Pinpoint the cell where the given text exists, returning its (x, y) midpoint coordinate. 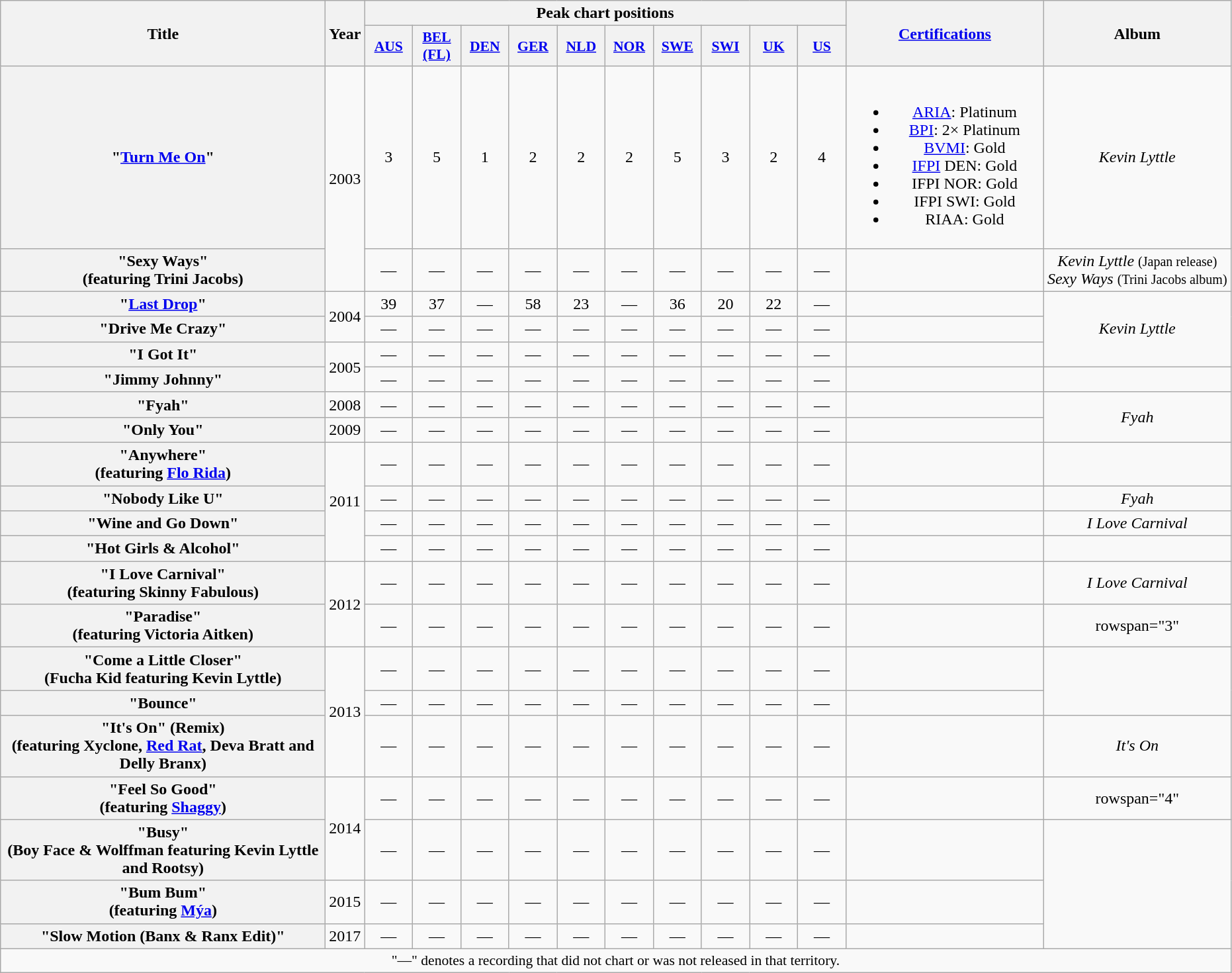
"Hot Girls & Alcohol" (163, 549)
2005 (345, 367)
"Busy"(Boy Face & Wolffman featuring Kevin Lyttle and Rootsy) (163, 850)
Certifications (945, 33)
"Feel So Good"(featuring Shaggy) (163, 798)
DEN (484, 46)
37 (437, 304)
GER (533, 46)
22 (774, 304)
"Bum Bum"(featuring Mýa) (163, 902)
"Turn Me On" (163, 158)
2013 (345, 712)
"Bounce" (163, 703)
"—" denotes a recording that did not chart or was not released in that territory. (615, 960)
39 (389, 304)
ARIA: PlatinumBPI: 2× PlatinumBVMI: GoldIFPI DEN: GoldIFPI NOR: GoldIFPI SWI: GoldRIAA: Gold (945, 158)
NLD (581, 46)
"Nobody Like U" (163, 498)
"I Got It" (163, 354)
"Sexy Ways"(featuring Trini Jacobs) (163, 270)
2012 (345, 604)
"Wine and Go Down" (163, 524)
Year (345, 33)
20 (725, 304)
"I Love Carnival"(featuring Skinny Fabulous) (163, 582)
2008 (345, 404)
Peak chart positions (605, 13)
4 (822, 158)
2004 (345, 316)
rowspan="3" (1137, 626)
36 (678, 304)
"Anywhere"(featuring Flo Rida) (163, 463)
SWE (678, 46)
Title (163, 33)
"Last Drop" (163, 304)
AUS (389, 46)
"Fyah" (163, 404)
SWI (725, 46)
Album (1137, 33)
1 (484, 158)
"It's On" (Remix)(featuring Xyclone, Red Rat, Deva Bratt and Delly Branx) (163, 746)
UK (774, 46)
23 (581, 304)
"Slow Motion (Banx & Ranx Edit)" (163, 936)
"Paradise"(featuring Victoria Aitken) (163, 626)
"Drive Me Crazy" (163, 329)
2014 (345, 829)
"Only You" (163, 430)
"Jimmy Johnny" (163, 379)
NOR (630, 46)
Kevin Lyttle (Japan release)Sexy Ways (Trini Jacobs album) (1137, 270)
2009 (345, 430)
2017 (345, 936)
rowspan="4" (1137, 798)
"Come a Little Closer"(Fucha Kid featuring Kevin Lyttle) (163, 669)
2003 (345, 179)
2011 (345, 502)
58 (533, 304)
US (822, 46)
2015 (345, 902)
BEL(FL) (437, 46)
It's On (1137, 746)
